Identify which cell holds the provided text, then report its (x, y) central coordinate. 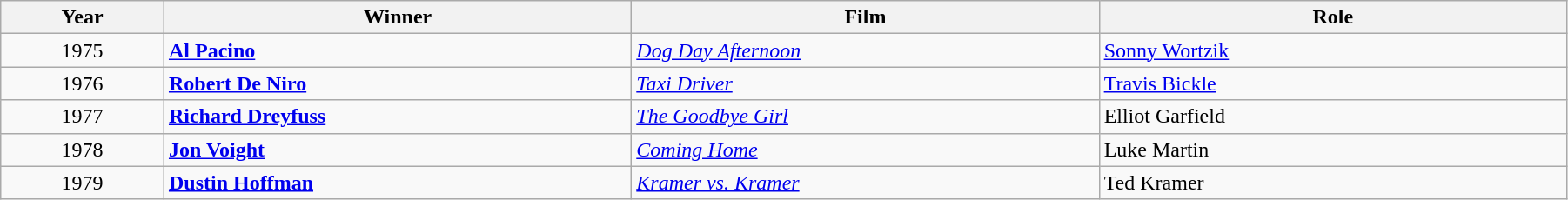
Coming Home (865, 150)
Film (865, 17)
Dog Day Afternoon (865, 50)
Dustin Hoffman (397, 183)
Travis Bickle (1333, 83)
1975 (83, 50)
Winner (397, 17)
Richard Dreyfuss (397, 117)
1978 (83, 150)
Year (83, 17)
1979 (83, 183)
1977 (83, 117)
The Goodbye Girl (865, 117)
Sonny Wortzik (1333, 50)
Ted Kramer (1333, 183)
Robert De Niro (397, 83)
Luke Martin (1333, 150)
Taxi Driver (865, 83)
1976 (83, 83)
Kramer vs. Kramer (865, 183)
Elliot Garfield (1333, 117)
Jon Voight (397, 150)
Role (1333, 17)
Al Pacino (397, 50)
